Detect which cell encompasses the target text, then output its (X, Y) center coordinate. 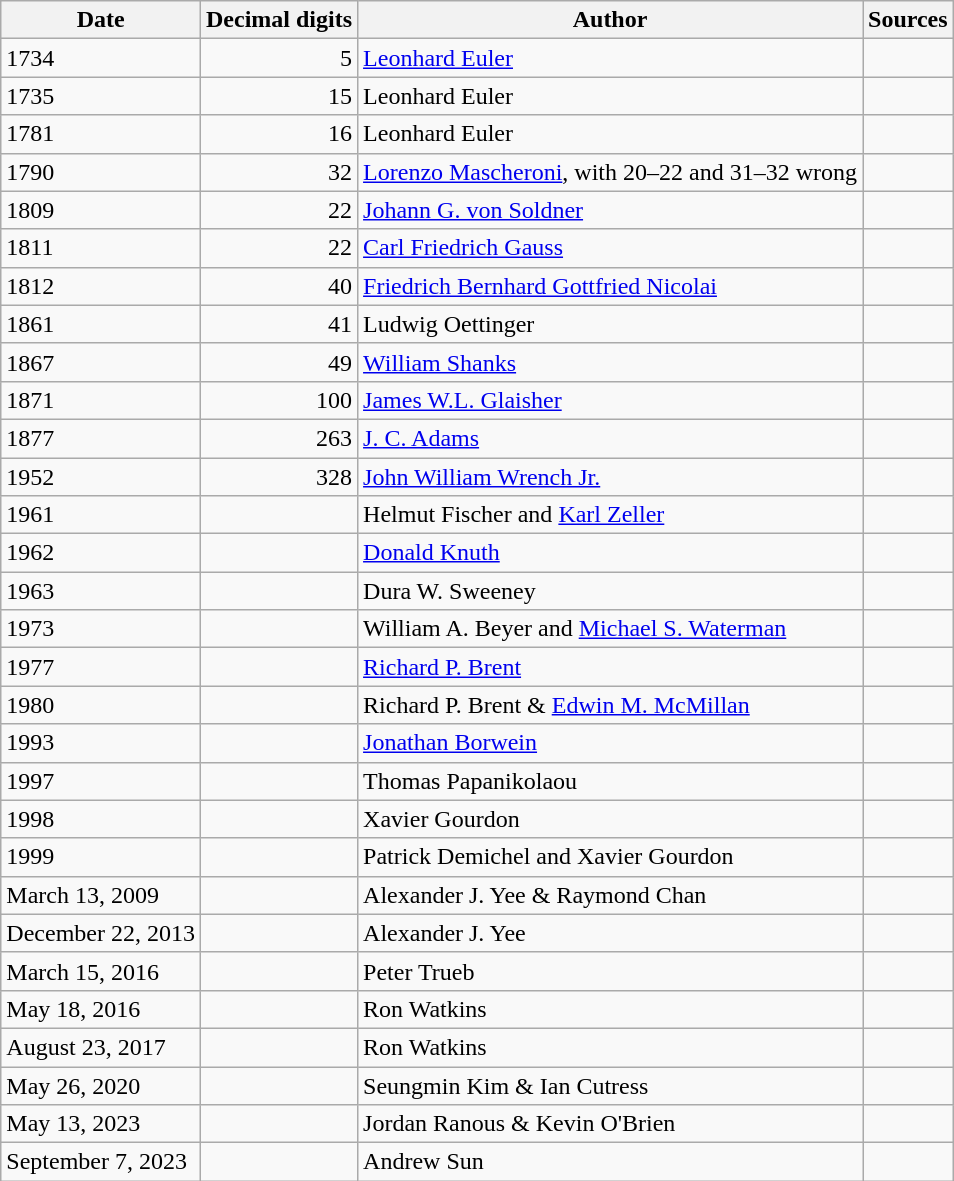
Richard P. Brent & Edwin M. McMillan (610, 705)
1961 (101, 515)
1781 (101, 134)
1962 (101, 553)
Seungmin Kim & Ian Cutress (610, 1085)
32 (278, 172)
1735 (101, 96)
Helmut Fischer and Karl Zeller (610, 515)
May 13, 2023 (101, 1124)
1861 (101, 324)
Carl Friedrich Gauss (610, 248)
1993 (101, 743)
1877 (101, 438)
Xavier Gourdon (610, 819)
263 (278, 438)
49 (278, 362)
1734 (101, 58)
1998 (101, 819)
December 22, 2013 (101, 933)
Date (101, 20)
40 (278, 286)
16 (278, 134)
15 (278, 96)
100 (278, 400)
Ludwig Oettinger (610, 324)
1973 (101, 629)
Andrew Sun (610, 1162)
1977 (101, 667)
Friedrich Bernhard Gottfried Nicolai (610, 286)
Donald Knuth (610, 553)
Johann G. von Soldner (610, 210)
Peter Trueb (610, 971)
William Shanks (610, 362)
William A. Beyer and Michael S. Waterman (610, 629)
1871 (101, 400)
Jordan Ranous & Kevin O'Brien (610, 1124)
Patrick Demichel and Xavier Gourdon (610, 857)
41 (278, 324)
August 23, 2017 (101, 1047)
5 (278, 58)
May 18, 2016 (101, 1009)
J. C. Adams (610, 438)
Decimal digits (278, 20)
Dura W. Sweeney (610, 591)
Thomas Papanikolaou (610, 781)
1790 (101, 172)
1809 (101, 210)
1952 (101, 477)
Richard P. Brent (610, 667)
Alexander J. Yee & Raymond Chan (610, 895)
328 (278, 477)
Author (610, 20)
1812 (101, 286)
March 15, 2016 (101, 971)
March 13, 2009 (101, 895)
Lorenzo Mascheroni, with 20–22 and 31–32 wrong (610, 172)
1999 (101, 857)
James W.L. Glaisher (610, 400)
May 26, 2020 (101, 1085)
September 7, 2023 (101, 1162)
1963 (101, 591)
Sources (908, 20)
1980 (101, 705)
1997 (101, 781)
John William Wrench Jr. (610, 477)
Alexander J. Yee (610, 933)
Jonathan Borwein (610, 743)
1811 (101, 248)
1867 (101, 362)
